Determine the [X, Y] coordinate at the center of the cell enclosing the given text.  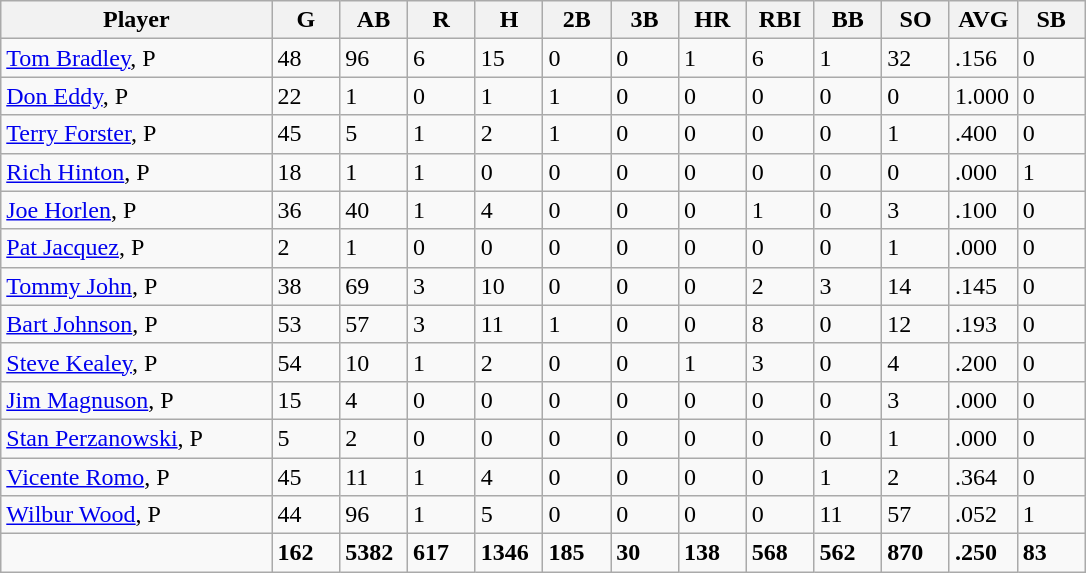
.100 [983, 210]
SB [1051, 20]
Stan Perzanowski, P [136, 438]
.145 [983, 286]
Pat Jacquez, P [136, 248]
Vicente Romo, P [136, 477]
32 [916, 58]
Tommy John, P [136, 286]
.364 [983, 477]
AB [374, 20]
69 [374, 286]
568 [780, 553]
.400 [983, 134]
14 [916, 286]
Player [136, 20]
Bart Johnson, P [136, 324]
G [306, 20]
Steve Kealey, P [136, 362]
162 [306, 553]
Wilbur Wood, P [136, 515]
1.000 [983, 96]
562 [848, 553]
30 [645, 553]
.200 [983, 362]
Rich Hinton, P [136, 172]
44 [306, 515]
2B [577, 20]
HR [712, 20]
870 [916, 553]
617 [441, 553]
48 [306, 58]
3B [645, 20]
1346 [509, 553]
Jim Magnuson, P [136, 400]
18 [306, 172]
36 [306, 210]
.156 [983, 58]
Joe Horlen, P [136, 210]
Don Eddy, P [136, 96]
R [441, 20]
185 [577, 553]
.052 [983, 515]
138 [712, 553]
H [509, 20]
.250 [983, 553]
Terry Forster, P [136, 134]
5382 [374, 553]
Tom Bradley, P [136, 58]
BB [848, 20]
53 [306, 324]
RBI [780, 20]
38 [306, 286]
40 [374, 210]
54 [306, 362]
.193 [983, 324]
22 [306, 96]
12 [916, 324]
83 [1051, 553]
AVG [983, 20]
SO [916, 20]
8 [780, 324]
